For the text-containing cell, return its midpoint in (X, Y) coordinate format. 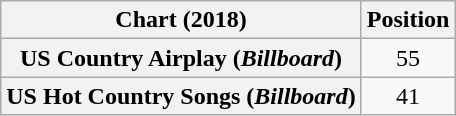
Chart (2018) (181, 20)
US Hot Country Songs (Billboard) (181, 96)
US Country Airplay (Billboard) (181, 58)
Position (408, 20)
55 (408, 58)
41 (408, 96)
